Detect which cell encompasses the target text, then output its [X, Y] center coordinate. 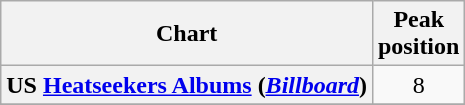
Peakposition [418, 34]
US Heatseekers Albums (Billboard) [187, 85]
Chart [187, 34]
8 [418, 85]
